Output the [X, Y] coordinate of the center of the cell containing the given text.  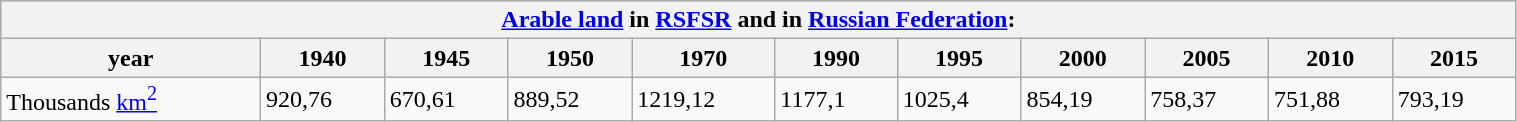
Arable land in RSFSR and in Russian Federation: [758, 20]
1177,1 [836, 100]
1945 [446, 58]
1970 [704, 58]
2000 [1083, 58]
2010 [1330, 58]
670,61 [446, 100]
1940 [323, 58]
889,52 [570, 100]
1950 [570, 58]
758,37 [1207, 100]
1025,4 [959, 100]
year [131, 58]
1995 [959, 58]
2005 [1207, 58]
1990 [836, 58]
920,76 [323, 100]
Thousands km2 [131, 100]
793,19 [1454, 100]
1219,12 [704, 100]
854,19 [1083, 100]
2015 [1454, 58]
751,88 [1330, 100]
